Return (X, Y) of the center of cell containing provided text 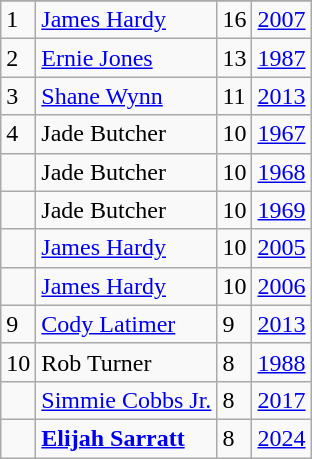
1968 (282, 172)
2 (18, 58)
Simmie Cobbs Jr. (126, 400)
2024 (282, 438)
16 (234, 20)
2017 (282, 400)
2006 (282, 286)
3 (18, 96)
1987 (282, 58)
Ernie Jones (126, 58)
2005 (282, 248)
Rob Turner (126, 362)
1988 (282, 362)
13 (234, 58)
1 (18, 20)
1969 (282, 210)
Elijah Sarratt (126, 438)
11 (234, 96)
4 (18, 134)
Shane Wynn (126, 96)
1967 (282, 134)
Cody Latimer (126, 324)
2007 (282, 20)
